From the cell containing the given text, extract its center point as (x, y) coordinate. 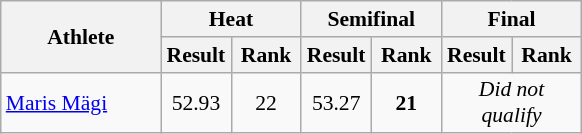
Heat (231, 19)
52.93 (196, 102)
Semifinal (371, 19)
53.27 (336, 102)
Did not qualify (511, 102)
Maris Mägi (81, 102)
21 (406, 102)
22 (266, 102)
Final (511, 19)
Athlete (81, 36)
